Output the (x, y) coordinate of the center of the cell containing the given text.  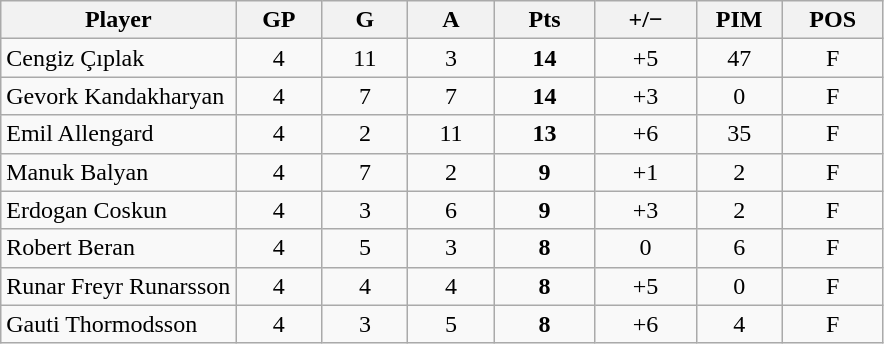
Gauti Thormodsson (118, 324)
G (365, 20)
Emil Allengard (118, 134)
35 (739, 134)
Cengiz Çıplak (118, 58)
A (451, 20)
+1 (646, 172)
Runar Freyr Runarsson (118, 286)
+/− (646, 20)
47 (739, 58)
PIM (739, 20)
Gevork Kandakharyan (118, 96)
Player (118, 20)
GP (279, 20)
Manuk Balyan (118, 172)
13 (544, 134)
POS (832, 20)
Erdogan Coskun (118, 210)
Pts (544, 20)
Robert Beran (118, 248)
